Pinpoint the cell where the given text exists, returning its [x, y] midpoint coordinate. 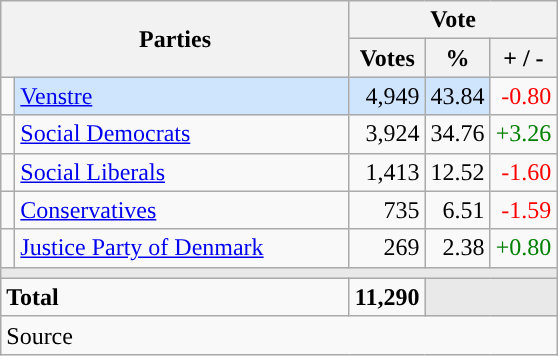
Social Liberals [182, 172]
11,290 [387, 297]
3,924 [387, 134]
+ / - [524, 58]
Source [279, 335]
Justice Party of Denmark [182, 248]
12.52 [458, 172]
269 [387, 248]
Votes [387, 58]
2.38 [458, 248]
Conservatives [182, 210]
Parties [176, 39]
1,413 [387, 172]
+0.80 [524, 248]
-0.80 [524, 96]
Social Democrats [182, 134]
Venstre [182, 96]
43.84 [458, 96]
+3.26 [524, 134]
Vote [452, 20]
-1.59 [524, 210]
34.76 [458, 134]
-1.60 [524, 172]
735 [387, 210]
Total [176, 297]
% [458, 58]
4,949 [387, 96]
6.51 [458, 210]
